Return [x, y] of the center of cell containing provided text 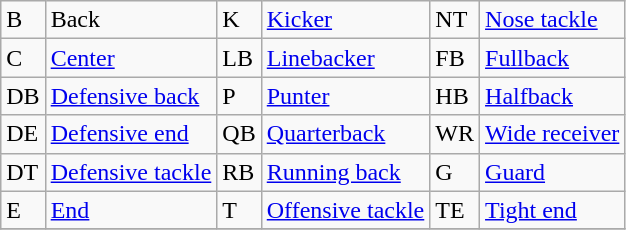
Punter [346, 96]
WR [455, 134]
Nose tackle [552, 20]
End [131, 210]
B [23, 20]
QB [239, 134]
DT [23, 172]
Quarterback [346, 134]
Defensive end [131, 134]
Tight end [552, 210]
C [23, 58]
P [239, 96]
NT [455, 20]
Center [131, 58]
Back [131, 20]
Halfback [552, 96]
RB [239, 172]
T [239, 210]
DE [23, 134]
Defensive back [131, 96]
K [239, 20]
Kicker [346, 20]
Offensive tackle [346, 210]
TE [455, 210]
Linebacker [346, 58]
E [23, 210]
FB [455, 58]
Running back [346, 172]
Wide receiver [552, 134]
HB [455, 96]
DB [23, 96]
Defensive tackle [131, 172]
G [455, 172]
Guard [552, 172]
Fullback [552, 58]
LB [239, 58]
